From the cell containing the given text, extract its center point as [x, y] coordinate. 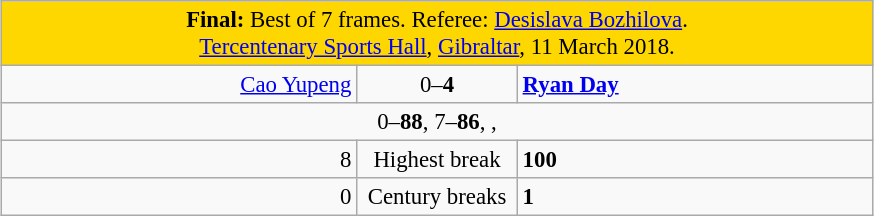
8 [179, 160]
0 [179, 197]
Cao Yupeng [179, 85]
Ryan Day [695, 85]
Century breaks [438, 197]
0–4 [438, 85]
1 [695, 197]
Highest break [438, 160]
Final: Best of 7 frames. Referee: Desislava Bozhilova.Tercentenary Sports Hall, Gibraltar, 11 March 2018. [437, 34]
100 [695, 160]
0–88, 7–86, , [437, 122]
